Find where the given text appears and provide that cell's center as (x, y) coordinate. 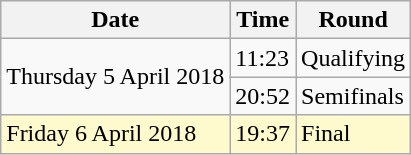
11:23 (263, 58)
Date (116, 20)
19:37 (263, 134)
Friday 6 April 2018 (116, 134)
Final (354, 134)
Round (354, 20)
Time (263, 20)
Thursday 5 April 2018 (116, 77)
Semifinals (354, 96)
20:52 (263, 96)
Qualifying (354, 58)
